Return the (x, y) coordinate for the center point of the cell that contains the specified text.  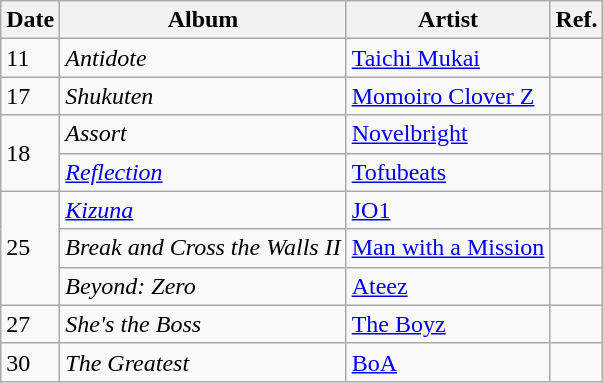
Album (203, 20)
30 (30, 362)
Momoiro Clover Z (448, 96)
Artist (448, 20)
11 (30, 58)
Ateez (448, 286)
Man with a Mission (448, 248)
25 (30, 248)
Taichi Mukai (448, 58)
She's the Boss (203, 324)
Ref. (576, 20)
Kizuna (203, 210)
Assort (203, 134)
Reflection (203, 172)
Beyond: Zero (203, 286)
Tofubeats (448, 172)
17 (30, 96)
27 (30, 324)
Shukuten (203, 96)
The Boyz (448, 324)
Date (30, 20)
BoA (448, 362)
JO1 (448, 210)
Novelbright (448, 134)
The Greatest (203, 362)
18 (30, 153)
Break and Cross the Walls II (203, 248)
Antidote (203, 58)
